Extract the (x, y) coordinate from the center of the cell holding the provided text.  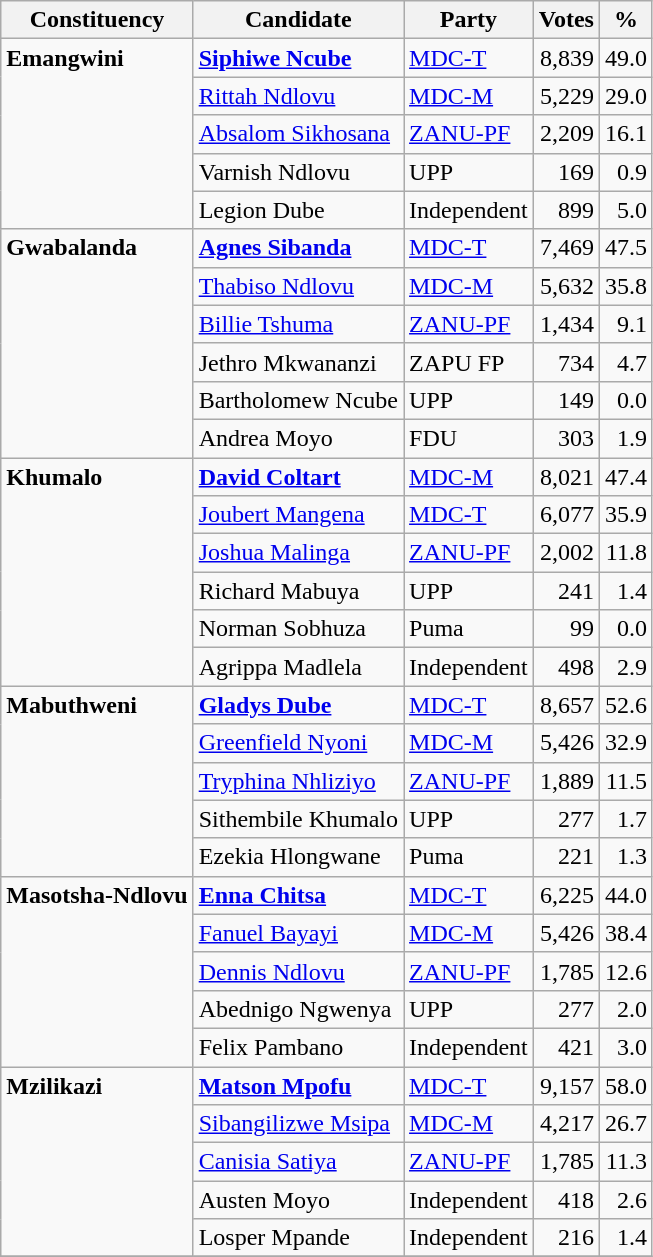
Billie Tshuma (298, 324)
16.1 (626, 134)
11.5 (626, 781)
35.9 (626, 515)
Tryphina Nhliziyo (298, 781)
1,889 (566, 781)
149 (566, 400)
11.3 (626, 1162)
Ezekia Hlongwane (298, 857)
1,434 (566, 324)
44.0 (626, 895)
Gladys Dube (298, 705)
Siphiwe Ncube (298, 58)
26.7 (626, 1124)
Matson Mpofu (298, 1085)
Gwabalanda (97, 343)
2.6 (626, 1200)
498 (566, 667)
8,021 (566, 477)
303 (566, 438)
Emangwini (97, 134)
5.0 (626, 210)
0.9 (626, 172)
418 (566, 1200)
49.0 (626, 58)
Abednigo Ngwenya (298, 1009)
11.8 (626, 553)
Losper Mpande (298, 1238)
3.0 (626, 1047)
Sibangilizwe Msipa (298, 1124)
Greenfield Nyoni (298, 743)
216 (566, 1238)
FDU (469, 438)
ZAPU FP (469, 362)
1.9 (626, 438)
169 (566, 172)
99 (566, 629)
Canisia Satiya (298, 1162)
Felix Pambano (298, 1047)
421 (566, 1047)
Agrippa Madlela (298, 667)
5,632 (566, 286)
8,657 (566, 705)
52.6 (626, 705)
9,157 (566, 1085)
Rittah Ndlovu (298, 96)
Masotsha-Ndlovu (97, 971)
12.6 (626, 971)
Dennis Ndlovu (298, 971)
Absalom Sikhosana (298, 134)
5,229 (566, 96)
32.9 (626, 743)
Austen Moyo (298, 1200)
58.0 (626, 1085)
Jethro Mkwananzi (298, 362)
Legion Dube (298, 210)
6,077 (566, 515)
Enna Chitsa (298, 895)
Thabiso Ndlovu (298, 286)
1.7 (626, 819)
Richard Mabuya (298, 591)
899 (566, 210)
% (626, 20)
734 (566, 362)
2.9 (626, 667)
David Coltart (298, 477)
35.8 (626, 286)
2,002 (566, 553)
Votes (566, 20)
8,839 (566, 58)
Sithembile Khumalo (298, 819)
Andrea Moyo (298, 438)
7,469 (566, 248)
Joshua Malinga (298, 553)
38.4 (626, 933)
Agnes Sibanda (298, 248)
Candidate (298, 20)
2,209 (566, 134)
47.5 (626, 248)
4.7 (626, 362)
9.1 (626, 324)
2.0 (626, 1009)
Bartholomew Ncube (298, 400)
29.0 (626, 96)
6,225 (566, 895)
Khumalo (97, 572)
47.4 (626, 477)
Fanuel Bayayi (298, 933)
1.3 (626, 857)
221 (566, 857)
Joubert Mangena (298, 515)
Constituency (97, 20)
Party (469, 20)
Mzilikazi (97, 1161)
Norman Sobhuza (298, 629)
Varnish Ndlovu (298, 172)
4,217 (566, 1124)
Mabuthweni (97, 781)
241 (566, 591)
